Extract the (X, Y) coordinate from the center of the cell holding the provided text.  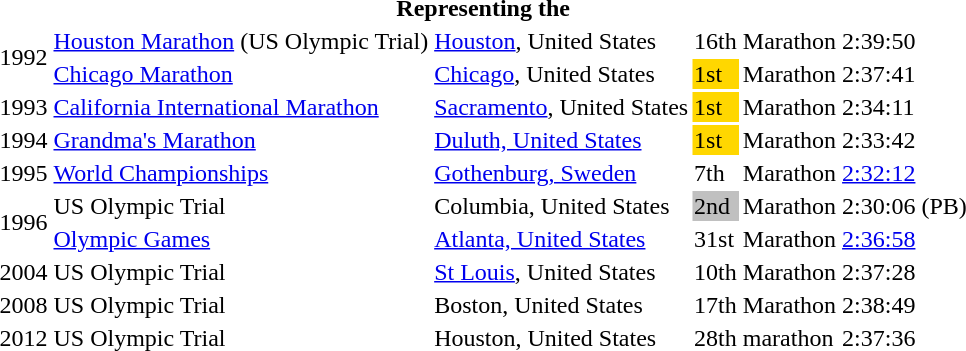
Boston, United States (562, 305)
Houston Marathon (US Olympic Trial) (241, 41)
World Championships (241, 173)
17th (716, 305)
Duluth, United States (562, 140)
California International Marathon (241, 107)
Chicago, United States (562, 74)
16th (716, 41)
Atlanta, United States (562, 239)
Houston, United States (562, 41)
7th (716, 173)
Olympic Games (241, 239)
2nd (716, 206)
Gothenburg, Sweden (562, 173)
31st (716, 239)
Columbia, United States (562, 206)
Grandma's Marathon (241, 140)
10th (716, 272)
St Louis, United States (562, 272)
Sacramento, United States (562, 107)
Chicago Marathon (241, 74)
